Scan for the cell matching the given text and deliver its [x, y] coordinate at center. 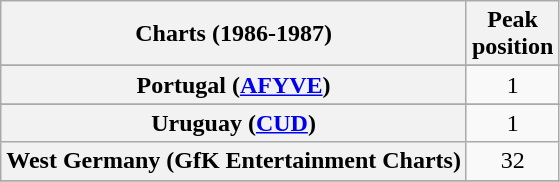
Charts (1986-1987) [234, 34]
Portugal (AFYVE) [234, 85]
West Germany (GfK Entertainment Charts) [234, 161]
Peak position [512, 34]
32 [512, 161]
Uruguay (CUD) [234, 123]
